Output the (x, y) coordinate of the center of the cell containing the given text.  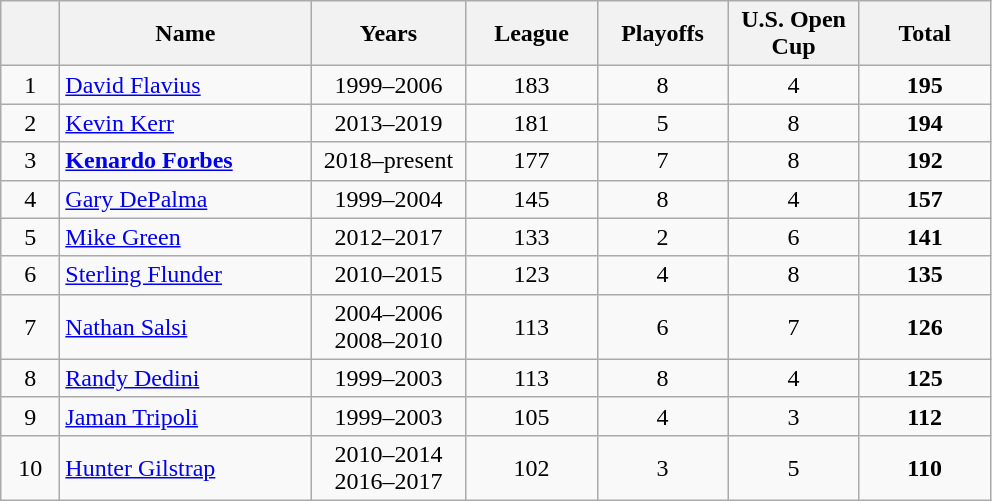
Randy Dedini (186, 378)
2010–2015 (388, 275)
2018–present (388, 161)
123 (532, 275)
125 (924, 378)
181 (532, 123)
126 (924, 326)
135 (924, 275)
2013–2019 (388, 123)
Years (388, 34)
2010–20142016–2017 (388, 468)
Mike Green (186, 237)
U.S. Open Cup (794, 34)
177 (532, 161)
192 (924, 161)
Kenardo Forbes (186, 161)
Playoffs (662, 34)
102 (532, 468)
Kevin Kerr (186, 123)
Name (186, 34)
110 (924, 468)
133 (532, 237)
Nathan Salsi (186, 326)
195 (924, 85)
Jaman Tripoli (186, 416)
Total (924, 34)
145 (532, 199)
112 (924, 416)
League (532, 34)
194 (924, 123)
2004–20062008–2010 (388, 326)
Hunter Gilstrap (186, 468)
1999–2006 (388, 85)
Gary DePalma (186, 199)
183 (532, 85)
David Flavius (186, 85)
1 (30, 85)
Sterling Flunder (186, 275)
10 (30, 468)
105 (532, 416)
157 (924, 199)
1999–2004 (388, 199)
141 (924, 237)
9 (30, 416)
2012–2017 (388, 237)
